Scan for the cell matching the given text and deliver its (x, y) coordinate at center. 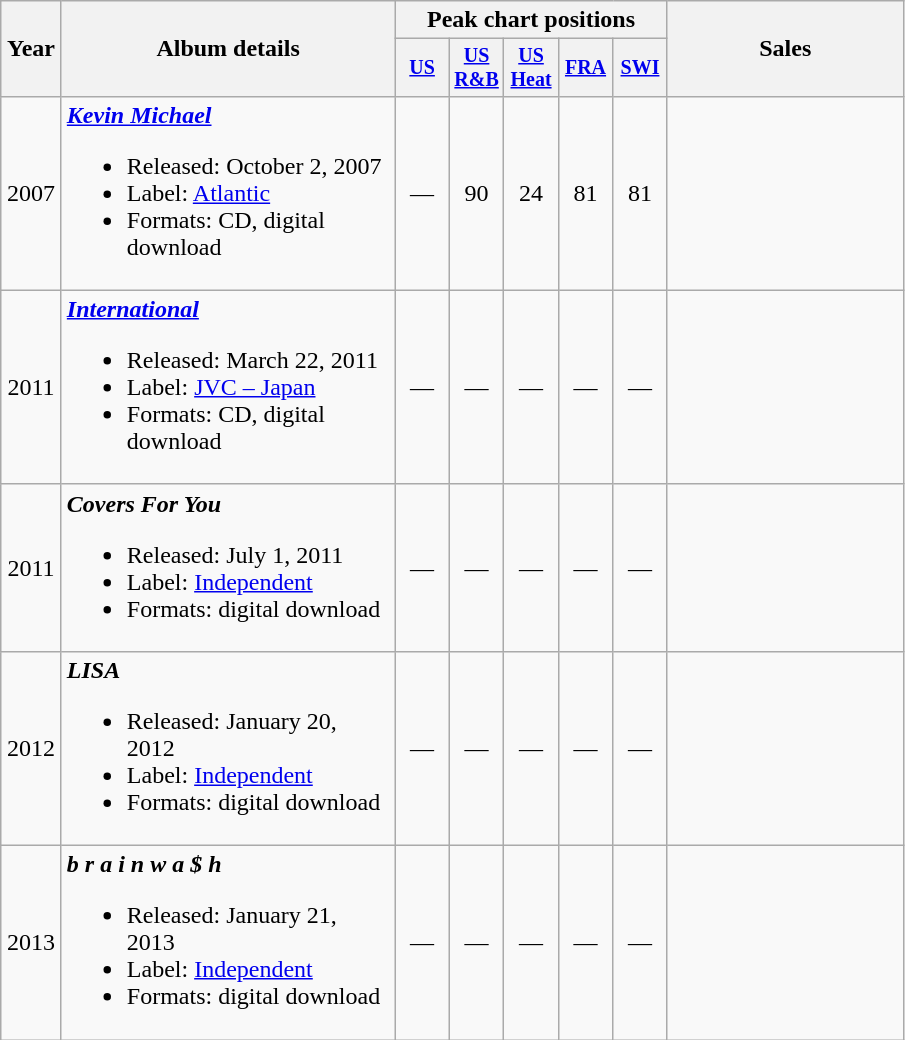
US (422, 68)
Peak chart positions (531, 20)
US R&B (476, 68)
SWI (640, 68)
FRA (585, 68)
24 (531, 193)
Kevin MichaelReleased: October 2, 2007Label: AtlanticFormats: CD, digital download (228, 193)
InternationalReleased: March 22, 2011Label: JVC – JapanFormats: CD, digital download (228, 387)
Year (32, 49)
LISAReleased: January 20, 2012Label: IndependentFormats: digital download (228, 748)
2013 (32, 943)
b r a i n w a $ hReleased: January 21, 2013Label: IndependentFormats: digital download (228, 943)
90 (476, 193)
Album details (228, 49)
US Heat (531, 68)
2007 (32, 193)
Covers For YouReleased: July 1, 2011Label: IndependentFormats: digital download (228, 568)
2012 (32, 748)
Sales (785, 49)
